From the cell containing the given text, extract its center point as (x, y) coordinate. 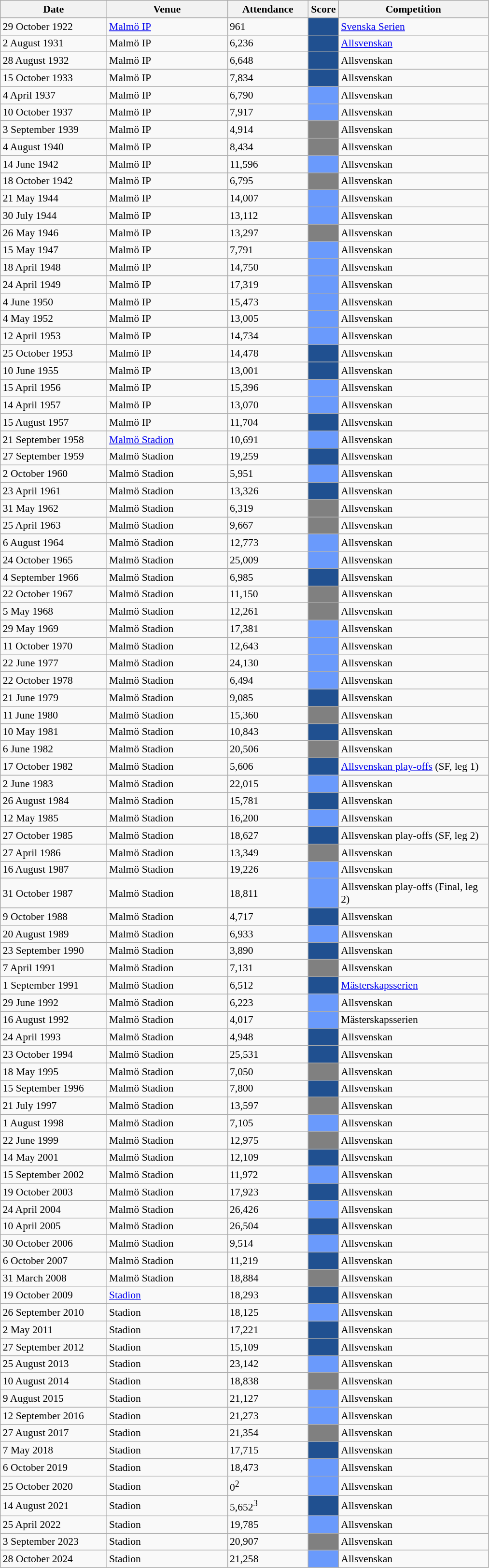
21 June 1979 (54, 698)
25 April 1963 (54, 526)
29 June 1992 (54, 1003)
13,070 (268, 405)
31 October 1987 (54, 893)
31 March 2008 (54, 1278)
24 April 1949 (54, 285)
25 August 2013 (54, 1364)
5,606 (268, 767)
14,750 (268, 268)
29 October 1922 (54, 27)
23 September 1990 (54, 951)
17 October 1982 (54, 767)
2 October 1960 (54, 474)
6,648 (268, 61)
7,105 (268, 1123)
24 April 1993 (54, 1037)
3,890 (268, 951)
17,221 (268, 1330)
18,473 (268, 1467)
961 (268, 27)
6,319 (268, 508)
17,715 (268, 1451)
7,050 (268, 1072)
3 September 2023 (54, 1542)
21,127 (268, 1399)
18,293 (268, 1295)
12,109 (268, 1158)
9,514 (268, 1244)
26 August 1984 (54, 801)
12 September 2016 (54, 1416)
7,800 (268, 1089)
4 June 1950 (54, 302)
18,125 (268, 1313)
12,975 (268, 1140)
6 October 2007 (54, 1261)
9,085 (268, 698)
15 September 1996 (54, 1089)
11,596 (268, 164)
15 October 1933 (54, 78)
11,972 (268, 1175)
Allsvenskan play-offs (Final, leg 2) (413, 893)
12 April 1953 (54, 336)
4,948 (268, 1037)
10 October 1937 (54, 113)
28 October 2024 (54, 1559)
19,226 (268, 870)
22 October 1978 (54, 681)
Venue (167, 9)
Competition (413, 9)
4 May 1952 (54, 319)
6,795 (268, 181)
02 (268, 1486)
16,200 (268, 819)
15,396 (268, 388)
6,933 (268, 934)
14 June 1942 (54, 164)
19,259 (268, 457)
22 June 1999 (54, 1140)
22 June 1977 (54, 663)
8,434 (268, 147)
12 May 1985 (54, 819)
15,473 (268, 302)
3 September 1939 (54, 130)
15,781 (268, 801)
Score (323, 9)
4 August 1940 (54, 147)
13,349 (268, 853)
18,811 (268, 893)
18 May 1995 (54, 1072)
25,009 (268, 560)
29 May 1969 (54, 629)
2 August 1931 (54, 43)
11 October 1970 (54, 646)
12,773 (268, 543)
2 May 2011 (54, 1330)
15,109 (268, 1347)
1 September 1991 (54, 986)
7,131 (268, 968)
27 April 1986 (54, 853)
Allsvenskan play-offs (SF, leg 1) (413, 767)
11,704 (268, 422)
27 August 2017 (54, 1433)
7,834 (268, 78)
31 May 1962 (54, 508)
9 August 2015 (54, 1399)
6,512 (268, 986)
5,6523 (268, 1506)
6,790 (268, 95)
20 August 1989 (54, 934)
13,326 (268, 491)
Date (54, 9)
24 October 1965 (54, 560)
10 April 2005 (54, 1226)
18 October 1942 (54, 181)
17,319 (268, 285)
6,985 (268, 577)
23,142 (268, 1364)
30 October 2006 (54, 1244)
30 July 1944 (54, 216)
11 June 1980 (54, 715)
11,150 (268, 594)
18 April 1948 (54, 268)
17,381 (268, 629)
15 April 1956 (54, 388)
Allsvenskan play-offs (SF, leg 2) (413, 835)
24 April 2004 (54, 1209)
18,838 (268, 1381)
6 October 2019 (54, 1467)
9,667 (268, 526)
13,597 (268, 1106)
14,007 (268, 199)
12,261 (268, 612)
26,504 (268, 1226)
Svenska Serien (413, 27)
21,354 (268, 1433)
10,843 (268, 732)
23 October 1994 (54, 1054)
13,005 (268, 319)
Attendance (268, 9)
22,015 (268, 784)
10,691 (268, 440)
11,219 (268, 1261)
6 June 1982 (54, 749)
23 April 1961 (54, 491)
15 May 1947 (54, 250)
6 August 1964 (54, 543)
7,791 (268, 250)
4,017 (268, 1020)
7 April 1991 (54, 968)
24,130 (268, 663)
25 April 2022 (54, 1525)
10 May 1981 (54, 732)
12,643 (268, 646)
14 August 2021 (54, 1506)
4 September 1966 (54, 577)
6,236 (268, 43)
13,001 (268, 371)
28 August 1932 (54, 61)
4,717 (268, 917)
16 August 1987 (54, 870)
15 August 1957 (54, 422)
26,426 (268, 1209)
9 October 1988 (54, 917)
21 May 1944 (54, 199)
27 September 2012 (54, 1347)
10 June 1955 (54, 371)
19 October 2003 (54, 1192)
2 June 1983 (54, 784)
14 April 1957 (54, 405)
20,506 (268, 749)
22 October 1967 (54, 594)
18,627 (268, 835)
15,360 (268, 715)
25 October 1953 (54, 354)
6,494 (268, 681)
6,223 (268, 1003)
26 September 2010 (54, 1313)
7,917 (268, 113)
21,273 (268, 1416)
4 April 1937 (54, 95)
27 October 1985 (54, 835)
17,923 (268, 1192)
13,112 (268, 216)
19 October 2009 (54, 1295)
10 August 2014 (54, 1381)
25 October 2020 (54, 1486)
5,951 (268, 474)
14 May 2001 (54, 1158)
20,907 (268, 1542)
5 May 1968 (54, 612)
14,734 (268, 336)
21 September 1958 (54, 440)
25,531 (268, 1054)
14,478 (268, 354)
27 September 1959 (54, 457)
21 July 1997 (54, 1106)
26 May 1946 (54, 233)
18,884 (268, 1278)
15 September 2002 (54, 1175)
13,297 (268, 233)
1 August 1998 (54, 1123)
4,914 (268, 130)
19,785 (268, 1525)
16 August 1992 (54, 1020)
21,258 (268, 1559)
7 May 2018 (54, 1451)
